Return the (X, Y) coordinate for the center point of the cell that contains the specified text.  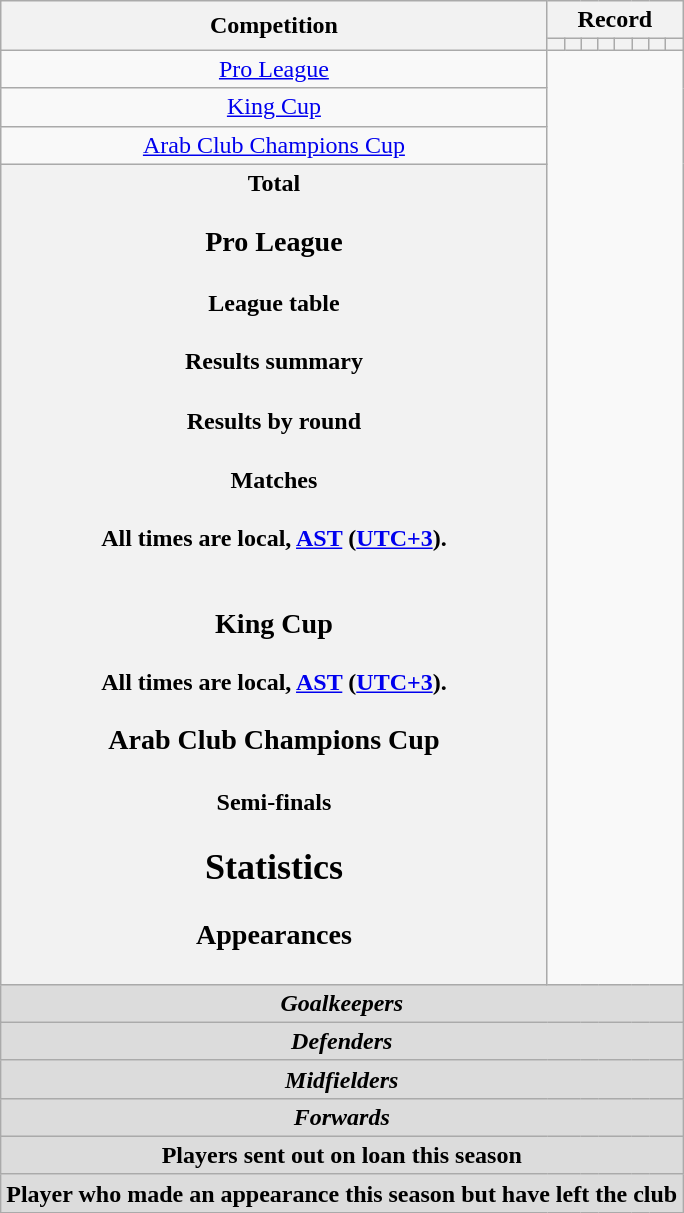
Players sent out on loan this season (342, 1155)
Player who made an appearance this season but have left the club (342, 1193)
Competition (274, 26)
Midfielders (342, 1079)
Record (615, 20)
King Cup (274, 107)
Goalkeepers (342, 1003)
Arab Club Champions Cup (274, 145)
Pro League (274, 69)
Defenders (342, 1041)
Forwards (342, 1117)
